Return the (X, Y) coordinate for the center point of the cell that contains the specified text.  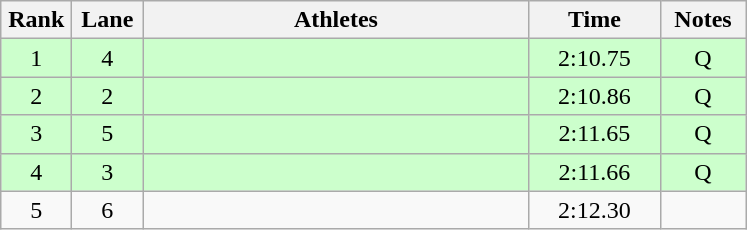
2:11.65 (594, 134)
2:10.86 (594, 96)
Lane (108, 20)
Athletes (336, 20)
Rank (36, 20)
2:11.66 (594, 172)
Time (594, 20)
1 (36, 58)
2:12.30 (594, 210)
6 (108, 210)
Notes (703, 20)
2:10.75 (594, 58)
